Capture the cell that displays the provided text and extract its [X, Y] central coordinate. 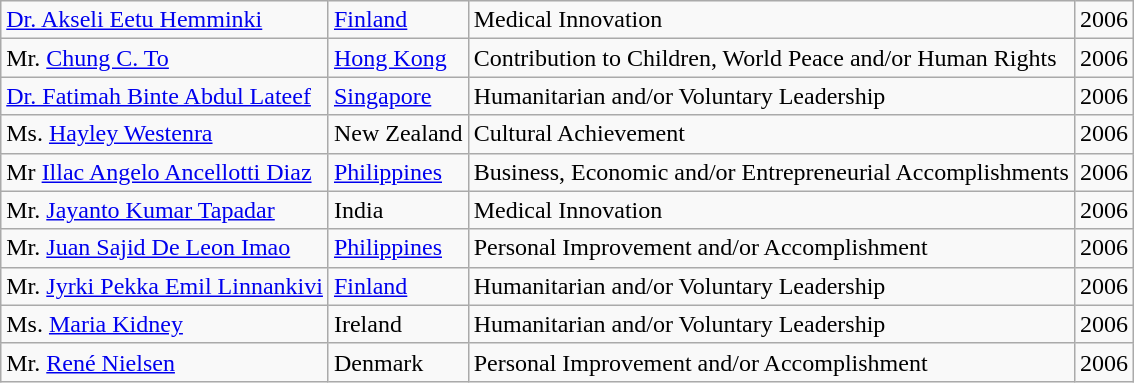
New Zealand [398, 134]
Mr. Jayanto Kumar Tapadar [165, 210]
Mr. Juan Sajid De Leon Imao [165, 248]
Dr. Akseli Eetu Hemminki [165, 20]
Hong Kong [398, 58]
Singapore [398, 96]
Mr. Jyrki Pekka Emil Linnankivi [165, 286]
Ms. Hayley Westenra [165, 134]
Dr. Fatimah Binte Abdul Lateef [165, 96]
Ireland [398, 324]
Mr. René Nielsen [165, 362]
Business, Economic and/or Entrepreneurial Accomplishments [771, 172]
Mr. Chung C. To [165, 58]
Cultural Achievement [771, 134]
Mr Illac Angelo Ancellotti Diaz [165, 172]
Denmark [398, 362]
India [398, 210]
Contribution to Children, World Peace and/or Human Rights [771, 58]
Ms. Maria Kidney [165, 324]
